Return (X, Y) of the center of cell containing provided text 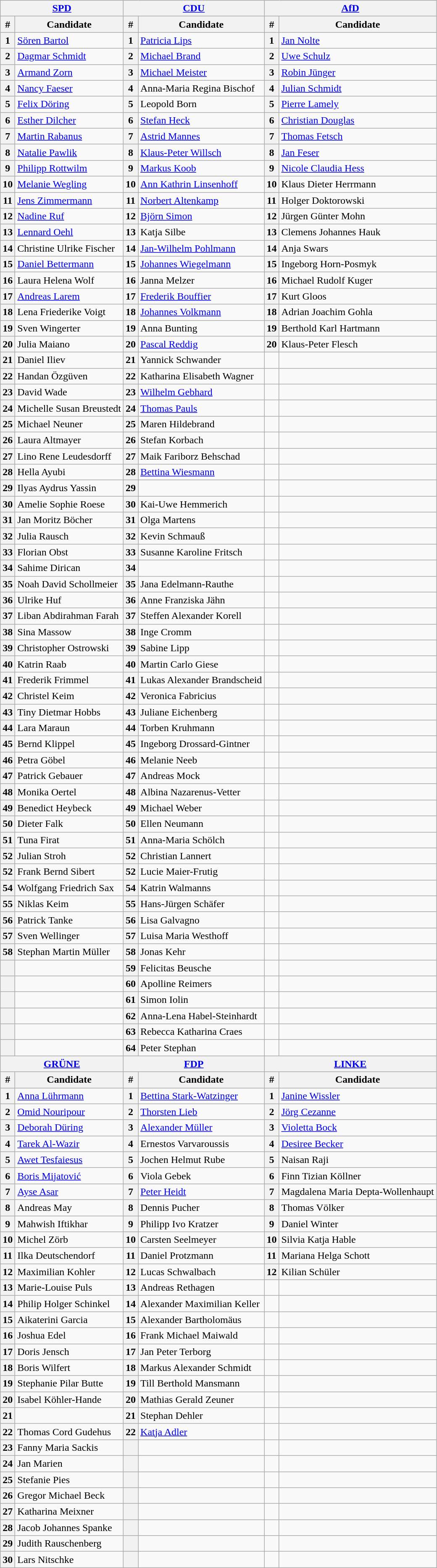
Martin Carlo Giese (201, 664)
Julia Rausch (69, 536)
Wilhelm Gebhard (201, 392)
Doris Jensch (69, 1352)
Torben Kruhmann (201, 728)
Johannes Volkmann (201, 312)
Maren Hildebrand (201, 424)
Albina Nazarenus-Vetter (201, 792)
Anna Bunting (201, 328)
Judith Rauschenberg (69, 1544)
Sahime Dirican (69, 568)
Susanne Karoline Fritsch (201, 552)
Maik Fariborz Behschad (201, 456)
Patricia Lips (201, 40)
Frederik Frimmel (69, 680)
Juliane Eichenberg (201, 712)
Katja Silbe (201, 232)
Bettina Wiesmann (201, 472)
Stephanie Pilar Butte (69, 1384)
Clemens Johannes Hauk (358, 232)
Simon Iolin (201, 1000)
Alexander Maximilian Keller (201, 1304)
Katharina Elisabeth Wagner (201, 376)
Andreas Larem (69, 296)
Kilian Schüler (358, 1272)
Silvia Katja Hable (358, 1240)
Hans-Jürgen Schäfer (201, 904)
63 (131, 1032)
Tuna Firat (69, 840)
Viola Gebek (201, 1176)
Robin Jünger (358, 72)
Michael Meister (201, 72)
Lara Maraun (69, 728)
Hella Ayubi (69, 472)
Jan-Wilhelm Pohlmann (201, 248)
Finn Tizian Köllner (358, 1176)
Adrian Joachim Gohla (358, 312)
Rebecca Katharina Craes (201, 1032)
Julian Schmidt (358, 88)
Boris Mijatović (69, 1176)
Lucie Maier-Frutig (201, 872)
Leopold Born (201, 104)
Andreas May (69, 1208)
Tarek Al-Wazir (69, 1144)
Apolline Reimers (201, 984)
LINKE (350, 1064)
Kevin Schmauß (201, 536)
Philipp Rottwilm (69, 168)
Aikaterini Garcia (69, 1320)
Lennard Oehl (69, 232)
Kai-Uwe Hemmerich (201, 504)
Jens Zimmermann (69, 200)
Christine Ulrike Fischer (69, 248)
Sabine Lipp (201, 648)
Julian Stroh (69, 856)
Laura Altmayer (69, 440)
Olga Martens (201, 520)
Norbert Altenkamp (201, 200)
Jan Nolte (358, 40)
Monika Oertel (69, 792)
Dagmar Schmidt (69, 56)
Janna Melzer (201, 280)
Awet Tesfaiesus (69, 1160)
Nancy Faeser (69, 88)
Naisan Raji (358, 1160)
Sven Wellinger (69, 936)
Violetta Bock (358, 1128)
Anna Lührmann (69, 1096)
Deborah Düring (69, 1128)
Michelle Susan Breustedt (69, 408)
Benedict Heybeck (69, 808)
Stephan Martin Müller (69, 952)
Ilka Deutschendorf (69, 1256)
Uwe Schulz (358, 56)
Lars Nitschke (69, 1560)
Janine Wissler (358, 1096)
Lukas Alexander Brandscheid (201, 680)
Julia Maiano (69, 344)
Felix Döring (69, 104)
Daniel Iliev (69, 360)
Noah David Schollmeier (69, 584)
Kurt Gloos (358, 296)
Magdalena Maria Depta-Wollenhaupt (358, 1192)
Laura Helena Wolf (69, 280)
Thomas Pauls (201, 408)
Stefan Korbach (201, 440)
Johannes Wiegelmann (201, 264)
62 (131, 1016)
David Wade (69, 392)
Stefanie Pies (69, 1479)
Handan Özgüven (69, 376)
Markus Koob (201, 168)
Lena Friederike Voigt (69, 312)
59 (131, 968)
Michael Weber (201, 808)
Martin Rabanus (69, 136)
Klaus Dieter Herrmann (358, 184)
Alexander Bartholomäus (201, 1320)
Ann Kathrin Linsenhoff (201, 184)
Stephan Dehler (201, 1415)
Anne Franziska Jähn (201, 600)
Michael Neuner (69, 424)
Ingeborg Drossard-Gintner (201, 744)
Anna-Maria Regina Bischof (201, 88)
Frank Bernd Sibert (69, 872)
Bernd Klippel (69, 744)
Wolfgang Friedrich Sax (69, 888)
Anja Swars (358, 248)
SPD (62, 8)
Thomas Völker (358, 1208)
Dennis Pucher (201, 1208)
Daniel Winter (358, 1224)
Peter Stephan (201, 1048)
Bettina Stark-Watzinger (201, 1096)
Joshua Edel (69, 1336)
Jan Peter Terborg (201, 1352)
Sören Bartol (69, 40)
Philipp Ivo Kratzer (201, 1224)
Florian Obst (69, 552)
Marie-Louise Puls (69, 1288)
Liban Abdirahman Farah (69, 616)
Jan Moritz Böcher (69, 520)
Ayse Asar (69, 1192)
Desiree Becker (358, 1144)
Boris Wilfert (69, 1368)
Pierre Lamely (358, 104)
Luisa Maria Westhoff (201, 936)
Andreas Mock (201, 776)
Frank Michael Maiwald (201, 1336)
Anna-Lena Habel-Steinhardt (201, 1016)
Ulrike Huf (69, 600)
Philip Holger Schinkel (69, 1304)
Amelie Sophie Roese (69, 504)
Jochen Helmut Rube (201, 1160)
Stefan Heck (201, 120)
Björn Simon (201, 216)
Sven Wingerter (69, 328)
Katrin Walmanns (201, 888)
Gregor Michael Beck (69, 1496)
Thomas Cord Gudehus (69, 1431)
Patrick Gebauer (69, 776)
Sina Massow (69, 632)
Jan Feser (358, 152)
Jonas Kehr (201, 952)
Steffen Alexander Korell (201, 616)
60 (131, 984)
61 (131, 1000)
Katrin Raab (69, 664)
Ingeborg Horn-Posmyk (358, 264)
Andreas Rethagen (201, 1288)
Berthold Karl Hartmann (358, 328)
64 (131, 1048)
Ellen Neumann (201, 824)
Inge Cromm (201, 632)
Natalie Pawlik (69, 152)
Ernestos Varvaroussis (201, 1144)
Tiny Dietmar Hobbs (69, 712)
Mahwish Iftikhar (69, 1224)
Omid Nouripour (69, 1112)
Lino Rene Leudesdorff (69, 456)
FDP (194, 1064)
Petra Göbel (69, 760)
Jana Edelmann-Rauthe (201, 584)
Maximilian Kohler (69, 1272)
Esther Dilcher (69, 120)
Mariana Helga Schott (358, 1256)
Melanie Neeb (201, 760)
Jacob Johannes Spanke (69, 1528)
Christel Keim (69, 696)
Jörg Cezanne (358, 1112)
Daniel Bettermann (69, 264)
Daniel Protzmann (201, 1256)
Lisa Galvagno (201, 920)
Klaus-Peter Flesch (358, 344)
Alexander Müller (201, 1128)
Christian Douglas (358, 120)
Carsten Seelmeyer (201, 1240)
Ilyas Aydrus Yassin (69, 488)
Lucas Schwalbach (201, 1272)
Dieter Falk (69, 824)
Isabel Köhler-Hande (69, 1400)
Melanie Wegling (69, 184)
Michael Rudolf Kuger (358, 280)
Anna-Maria Schölch (201, 840)
Yannick Schwander (201, 360)
Armand Zorn (69, 72)
Felicitas Beusche (201, 968)
Frederik Bouffier (201, 296)
Mathias Gerald Zeuner (201, 1400)
Klaus-Peter Willsch (201, 152)
Niklas Keim (69, 904)
Jürgen Günter Mohn (358, 216)
Nadine Ruf (69, 216)
Patrick Tanke (69, 920)
Veronica Fabricius (201, 696)
Katja Adler (201, 1431)
Till Berthold Mansmann (201, 1384)
GRÜNE (62, 1064)
Christian Lannert (201, 856)
Fanny Maria Sackis (69, 1447)
Thorsten Lieb (201, 1112)
Michel Zörb (69, 1240)
Jan Marien (69, 1463)
Pascal Reddig (201, 344)
Astrid Mannes (201, 136)
Markus Alexander Schmidt (201, 1368)
AfD (350, 8)
Christopher Ostrowski (69, 648)
Holger Doktorowski (358, 200)
CDU (194, 8)
Nicole Claudia Hess (358, 168)
Katharina Meixner (69, 1512)
Thomas Fetsch (358, 136)
Michael Brand (201, 56)
Peter Heidt (201, 1192)
